Search for the cell housing the specified text and yield its [x, y] center coordinate. 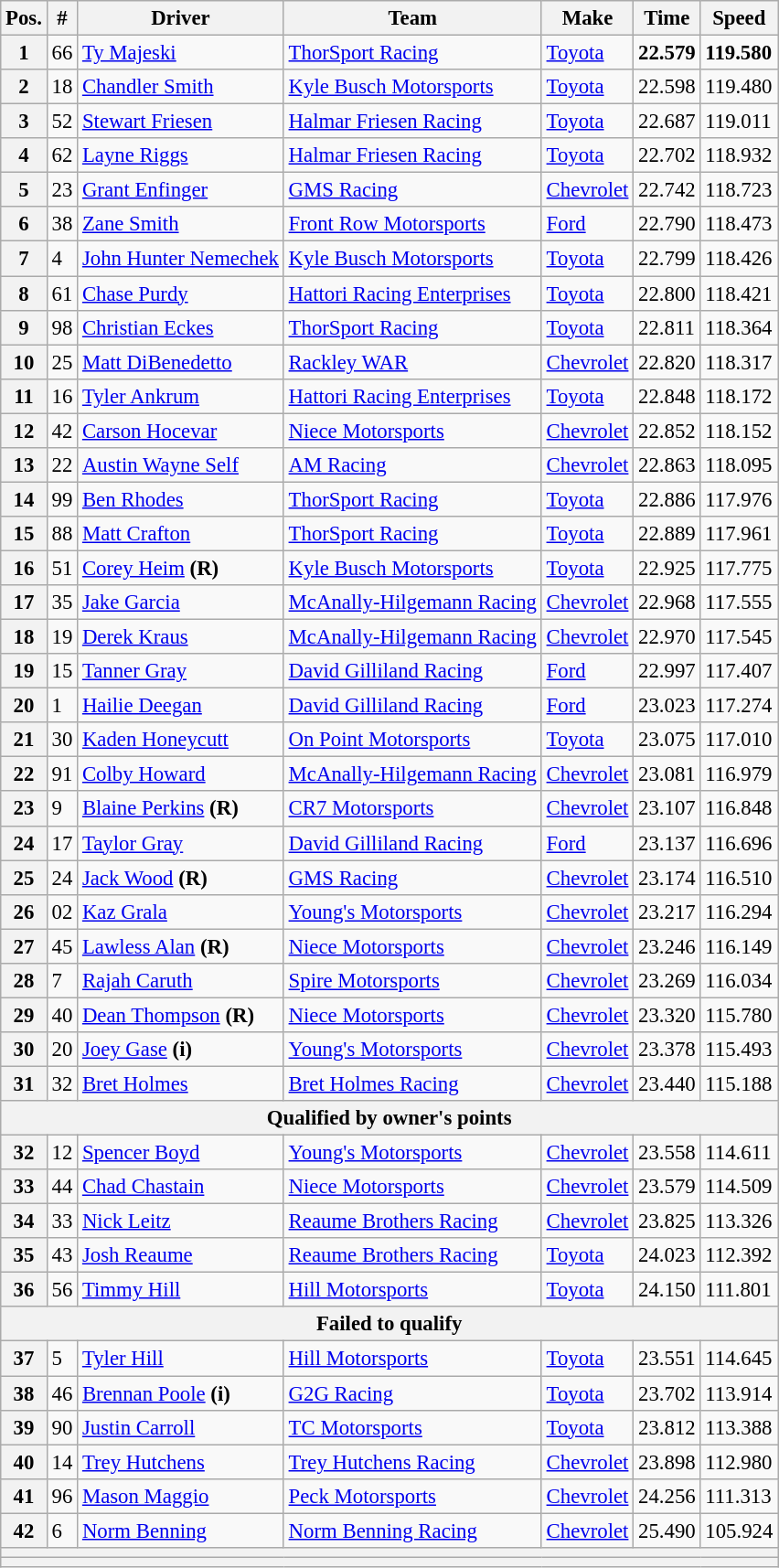
115.493 [739, 1050]
22.970 [667, 637]
Ty Majeski [181, 53]
Derek Kraus [181, 637]
118.723 [739, 190]
8 [24, 293]
Trey Hutchens Racing [412, 1462]
Norm Benning Racing [412, 1531]
Jack Wood (R) [181, 878]
Trey Hutchens [181, 1462]
Ben Rhodes [181, 499]
02 [62, 912]
Failed to qualify [389, 1325]
96 [62, 1496]
Layne Riggs [181, 155]
56 [62, 1290]
Rajah Caruth [181, 981]
113.914 [739, 1393]
118.932 [739, 155]
23.269 [667, 981]
22.579 [667, 53]
23.378 [667, 1050]
34 [24, 1221]
116.149 [739, 946]
Brennan Poole (i) [181, 1393]
# [62, 18]
51 [62, 568]
22.799 [667, 259]
Josh Reaume [181, 1255]
112.392 [739, 1255]
Matt Crafton [181, 534]
Stewart Friesen [181, 122]
117.545 [739, 637]
Taylor Gray [181, 843]
24.023 [667, 1255]
Spencer Boyd [181, 1153]
22.925 [667, 568]
22.863 [667, 465]
13 [24, 465]
Kaden Honeycutt [181, 740]
28 [24, 981]
22.702 [667, 155]
23.558 [667, 1153]
66 [62, 53]
10 [24, 362]
26 [24, 912]
22.852 [667, 431]
23.812 [667, 1427]
Tanner Gray [181, 671]
37 [24, 1359]
23.898 [667, 1462]
114.611 [739, 1153]
113.326 [739, 1221]
116.696 [739, 843]
117.961 [739, 534]
Hailie Deegan [181, 706]
Rackley WAR [412, 362]
41 [24, 1496]
91 [62, 774]
116.510 [739, 878]
22.742 [667, 190]
23.440 [667, 1083]
Make [587, 18]
Chad Chastain [181, 1187]
Nick Leitz [181, 1221]
90 [62, 1427]
114.645 [739, 1359]
Speed [739, 18]
Joey Gase (i) [181, 1050]
Grant Enfinger [181, 190]
Austin Wayne Self [181, 465]
113.388 [739, 1427]
23.825 [667, 1221]
118.095 [739, 465]
Peck Motorsports [412, 1496]
Zane Smith [181, 224]
Carson Hocevar [181, 431]
36 [24, 1290]
39 [24, 1427]
23.107 [667, 809]
Jake Garcia [181, 603]
22.997 [667, 671]
22.968 [667, 603]
105.924 [739, 1531]
118.421 [739, 293]
Tyler Ankrum [181, 396]
CR7 Motorsports [412, 809]
Christian Eckes [181, 327]
23.081 [667, 774]
22.687 [667, 122]
22.790 [667, 224]
Timmy Hill [181, 1290]
Mason Maggio [181, 1496]
29 [24, 1015]
Justin Carroll [181, 1427]
52 [62, 122]
2 [24, 87]
23.174 [667, 878]
118.364 [739, 327]
Front Row Motorsports [412, 224]
117.010 [739, 740]
27 [24, 946]
111.313 [739, 1496]
Time [667, 18]
22.889 [667, 534]
116.294 [739, 912]
116.034 [739, 981]
22.848 [667, 396]
22.598 [667, 87]
Kaz Grala [181, 912]
111.801 [739, 1290]
Matt DiBenedetto [181, 362]
115.780 [739, 1015]
98 [62, 327]
44 [62, 1187]
118.317 [739, 362]
22.886 [667, 499]
Blaine Perkins (R) [181, 809]
22.811 [667, 327]
24.150 [667, 1290]
Dean Thompson (R) [181, 1015]
G2G Racing [412, 1393]
TC Motorsports [412, 1427]
117.407 [739, 671]
117.555 [739, 603]
118.426 [739, 259]
117.775 [739, 568]
119.480 [739, 87]
On Point Motorsports [412, 740]
23.702 [667, 1393]
Norm Benning [181, 1531]
119.580 [739, 53]
Chase Purdy [181, 293]
John Hunter Nemechek [181, 259]
23.023 [667, 706]
116.979 [739, 774]
Spire Motorsports [412, 981]
118.473 [739, 224]
Driver [181, 18]
112.980 [739, 1462]
22.820 [667, 362]
61 [62, 293]
Lawless Alan (R) [181, 946]
23.137 [667, 843]
23.075 [667, 740]
Bret Holmes [181, 1083]
Bret Holmes Racing [412, 1083]
23.579 [667, 1187]
116.848 [739, 809]
23.217 [667, 912]
31 [24, 1083]
23.551 [667, 1359]
88 [62, 534]
99 [62, 499]
24.256 [667, 1496]
11 [24, 396]
46 [62, 1393]
Colby Howard [181, 774]
119.011 [739, 122]
AM Racing [412, 465]
118.172 [739, 396]
23.246 [667, 946]
114.509 [739, 1187]
23.320 [667, 1015]
Pos. [24, 18]
Qualified by owner's points [389, 1118]
3 [24, 122]
21 [24, 740]
45 [62, 946]
Chandler Smith [181, 87]
62 [62, 155]
117.976 [739, 499]
Tyler Hill [181, 1359]
25.490 [667, 1531]
118.152 [739, 431]
117.274 [739, 706]
Corey Heim (R) [181, 568]
43 [62, 1255]
Team [412, 18]
22.800 [667, 293]
115.188 [739, 1083]
